Detect which cell encompasses the target text, then output its [x, y] center coordinate. 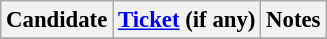
Ticket (if any) [187, 20]
Notes [294, 20]
Candidate [57, 20]
